Extract the [x, y] coordinate from the center of the cell holding the provided text.  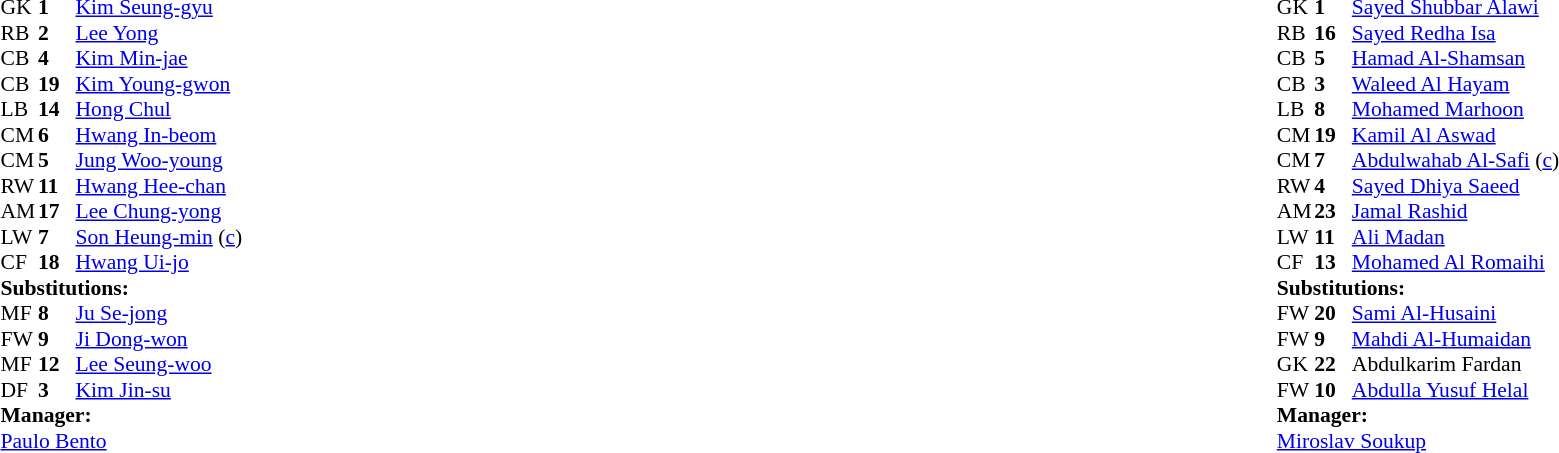
Mahdi Al-Humaidan [1456, 339]
Hwang Ui-jo [160, 263]
Mohamed Marhoon [1456, 109]
Kamil Al Aswad [1456, 135]
16 [1333, 33]
Ali Madan [1456, 237]
Mohamed Al Romaihi [1456, 263]
Waleed Al Hayam [1456, 84]
Abdulkarim Fardan [1456, 365]
13 [1333, 263]
Sayed Redha Isa [1456, 33]
Sami Al-Husaini [1456, 313]
Kim Min-jae [160, 59]
Hamad Al-Shamsan [1456, 59]
DF [19, 390]
Lee Seung-woo [160, 365]
GK [1296, 365]
22 [1333, 365]
Son Heung-min (c) [160, 237]
Sayed Dhiya Saeed [1456, 186]
10 [1333, 390]
Kim Young-gwon [160, 84]
Hwang In-beom [160, 135]
Hong Chul [160, 109]
Ji Dong-won [160, 339]
18 [57, 263]
Kim Jin-su [160, 390]
Jung Woo-young [160, 161]
Abdulla Yusuf Helal [1456, 390]
14 [57, 109]
6 [57, 135]
2 [57, 33]
Lee Yong [160, 33]
23 [1333, 211]
Abdulwahab Al-Safi (c) [1456, 161]
20 [1333, 313]
Jamal Rashid [1456, 211]
17 [57, 211]
Ju Se-jong [160, 313]
Lee Chung-yong [160, 211]
Hwang Hee-chan [160, 186]
12 [57, 365]
